Detect which cell encompasses the target text, then output its (X, Y) center coordinate. 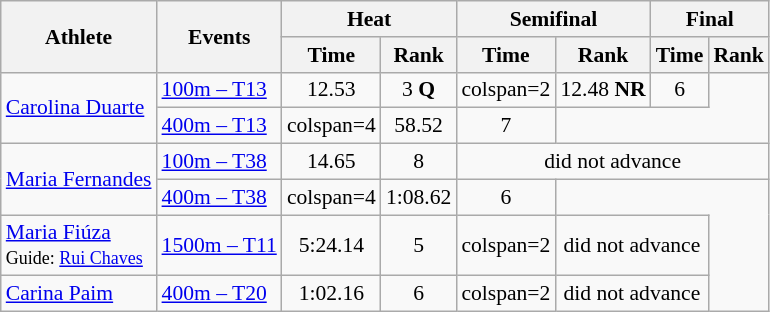
58.52 (418, 126)
12.48 NR (602, 90)
7 (506, 126)
Maria Fernandes (79, 180)
Heat (370, 19)
5 (418, 246)
400m – T38 (220, 197)
8 (418, 162)
400m – T20 (220, 294)
Carina Paim (79, 294)
1:02.16 (332, 294)
Carolina Duarte (79, 108)
Semifinal (553, 19)
Athlete (79, 36)
Maria FiúzaGuide: Rui Chaves (79, 246)
14.65 (332, 162)
5:24.14 (332, 246)
1:08.62 (418, 197)
100m – T13 (220, 90)
3 Q (418, 90)
100m – T38 (220, 162)
1500m – T11 (220, 246)
12.53 (332, 90)
400m – T13 (220, 126)
Events (220, 36)
Final (710, 19)
